Determine the [X, Y] coordinate at the center of the cell enclosing the given text.  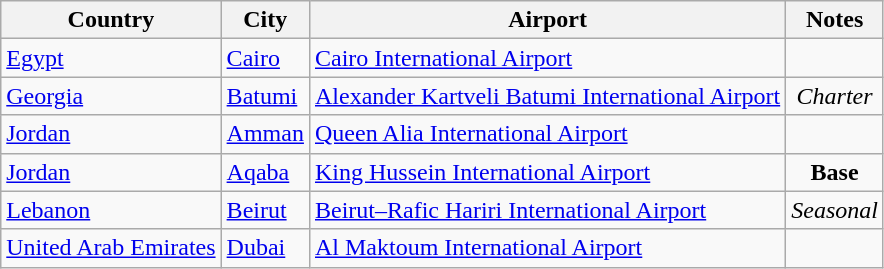
Al Maktoum International Airport [547, 248]
Aqaba [265, 172]
City [265, 20]
Base [835, 172]
Lebanon [111, 210]
Egypt [111, 58]
Georgia [111, 96]
King Hussein International Airport [547, 172]
Batumi [265, 96]
Cairo [265, 58]
Beirut–Rafic Hariri International Airport [547, 210]
Notes [835, 20]
Beirut [265, 210]
Country [111, 20]
Amman [265, 134]
Queen Alia International Airport [547, 134]
Seasonal [835, 210]
Alexander Kartveli Batumi International Airport [547, 96]
United Arab Emirates [111, 248]
Dubai [265, 248]
Cairo International Airport [547, 58]
Charter [835, 96]
Airport [547, 20]
